For the text-containing cell, return its midpoint in (x, y) coordinate format. 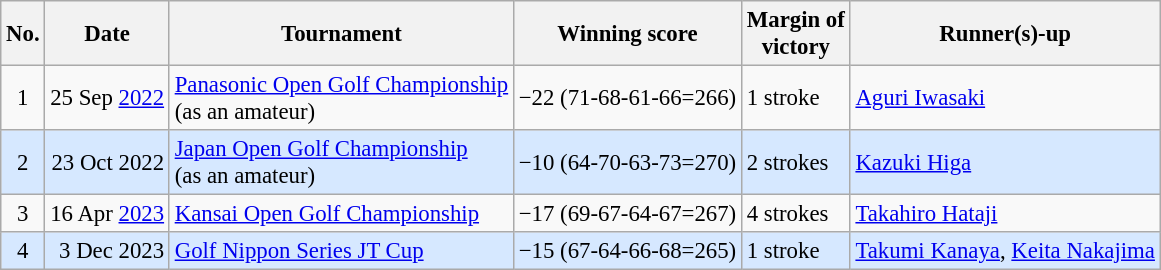
Japan Open Golf Championship(as an amateur) (341, 162)
Panasonic Open Golf Championship(as an amateur) (341, 98)
Kansai Open Golf Championship (341, 214)
25 Sep 2022 (107, 98)
Winning score (627, 34)
No. (23, 34)
Takahiro Hataji (1005, 214)
2 strokes (796, 162)
Kazuki Higa (1005, 162)
Takumi Kanaya, Keita Nakajima (1005, 251)
1 (23, 98)
Golf Nippon Series JT Cup (341, 251)
3 (23, 214)
−10 (64-70-63-73=270) (627, 162)
Aguri Iwasaki (1005, 98)
Runner(s)-up (1005, 34)
Tournament (341, 34)
4 (23, 251)
−22 (71-68-61-66=266) (627, 98)
Date (107, 34)
Margin ofvictory (796, 34)
3 Dec 2023 (107, 251)
−17 (69-67-64-67=267) (627, 214)
16 Apr 2023 (107, 214)
−15 (67-64-66-68=265) (627, 251)
4 strokes (796, 214)
23 Oct 2022 (107, 162)
2 (23, 162)
